Return the [x, y] coordinate for the center point of the cell that contains the specified text.  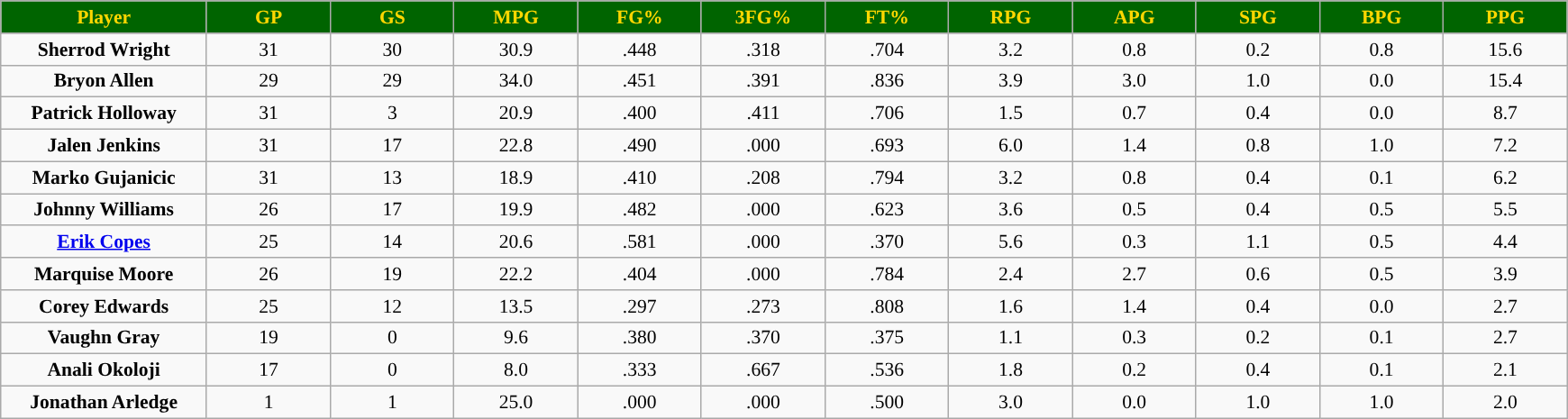
FT% [887, 17]
Bryon Allen [105, 81]
.400 [640, 114]
Vaughn Gray [105, 338]
8.7 [1505, 114]
20.9 [515, 114]
Anali Okoloji [105, 370]
Corey Edwards [105, 306]
1.5 [1011, 114]
3 [393, 114]
.704 [887, 50]
Player [105, 17]
19.9 [515, 210]
BPG [1382, 17]
0.6 [1258, 274]
Sherrod Wright [105, 50]
6.2 [1505, 178]
14 [393, 242]
.784 [887, 274]
Patrick Holloway [105, 114]
.500 [887, 403]
GS [393, 17]
.411 [762, 114]
5.5 [1505, 210]
.623 [887, 210]
15.4 [1505, 81]
.391 [762, 81]
.448 [640, 50]
6.0 [1011, 146]
4.4 [1505, 242]
PPG [1505, 17]
2.4 [1011, 274]
.693 [887, 146]
3.6 [1011, 210]
1.8 [1011, 370]
.375 [887, 338]
.490 [640, 146]
.333 [640, 370]
Jalen Jenkins [105, 146]
RPG [1011, 17]
Marquise Moore [105, 274]
.536 [887, 370]
.318 [762, 50]
.667 [762, 370]
5.6 [1011, 242]
25.0 [515, 403]
15.6 [1505, 50]
18.9 [515, 178]
Johnny Williams [105, 210]
APG [1134, 17]
MPG [515, 17]
GP [269, 17]
FG% [640, 17]
.404 [640, 274]
3FG% [762, 17]
22.8 [515, 146]
.836 [887, 81]
.706 [887, 114]
.808 [887, 306]
1.6 [1011, 306]
9.6 [515, 338]
8.0 [515, 370]
Erik Copes [105, 242]
.297 [640, 306]
22.2 [515, 274]
0.7 [1134, 114]
.451 [640, 81]
30 [393, 50]
.380 [640, 338]
2.1 [1505, 370]
.581 [640, 242]
Jonathan Arledge [105, 403]
13.5 [515, 306]
.273 [762, 306]
12 [393, 306]
20.6 [515, 242]
30.9 [515, 50]
.208 [762, 178]
.794 [887, 178]
SPG [1258, 17]
.482 [640, 210]
Marko Gujanicic [105, 178]
2.0 [1505, 403]
13 [393, 178]
7.2 [1505, 146]
.410 [640, 178]
34.0 [515, 81]
